Return [x, y] of the center of cell containing provided text 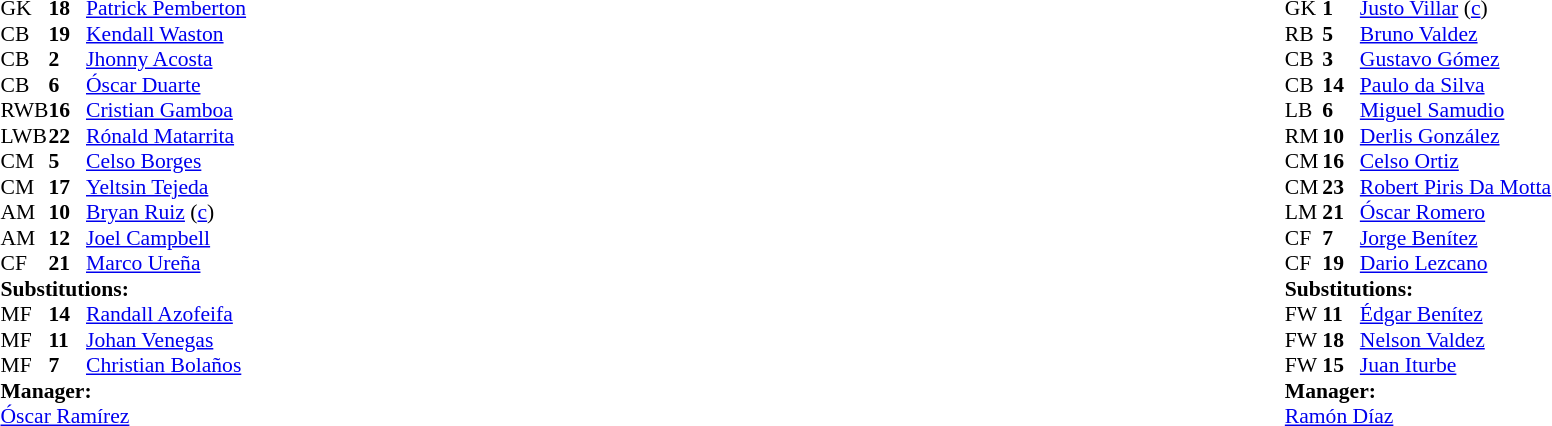
RM [1304, 136]
18 [1341, 340]
Johan Venegas [166, 340]
Jorge Benítez [1456, 238]
Cristian Gamboa [166, 111]
LM [1304, 213]
Kendall Waston [166, 34]
Dario Lezcano [1456, 263]
RB [1304, 34]
Randall Azofeifa [166, 315]
Óscar Romero [1456, 213]
15 [1341, 365]
Marco Ureña [166, 263]
Juan Iturbe [1456, 365]
Rónald Matarrita [166, 136]
Miguel Samudio [1456, 111]
RWB [24, 111]
Yeltsin Tejeda [166, 187]
Nelson Valdez [1456, 340]
2 [67, 59]
Óscar Duarte [166, 85]
17 [67, 187]
Jhonny Acosta [166, 59]
3 [1341, 59]
Robert Piris Da Motta [1456, 187]
LB [1304, 111]
Derlis González [1456, 136]
12 [67, 238]
Celso Borges [166, 161]
Édgar Benítez [1456, 315]
Joel Campbell [166, 238]
Celso Ortiz [1456, 161]
23 [1341, 187]
Bruno Valdez [1456, 34]
Paulo da Silva [1456, 85]
Christian Bolaños [166, 365]
Gustavo Gómez [1456, 59]
Bryan Ruiz (c) [166, 213]
22 [67, 136]
LWB [24, 136]
